From the cell containing the given text, extract its center point as [x, y] coordinate. 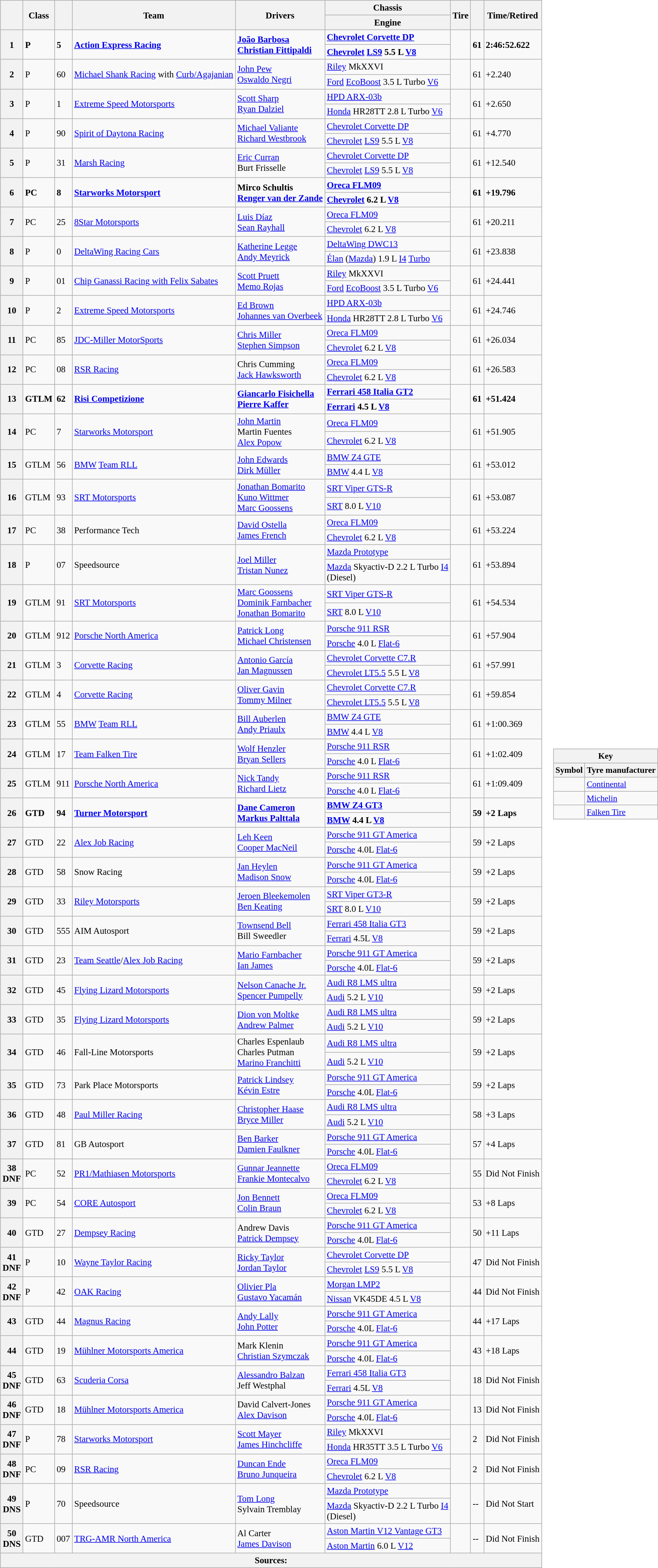
Marsh Racing [154, 163]
+53.894 [513, 565]
Ferrari 458 Italia GT2 [387, 392]
Leh Keen Cooper MacNeil [280, 842]
73 [64, 1085]
63 [64, 1380]
36 [12, 1114]
28 [12, 872]
2:46:52.622 [513, 45]
+4.770 [513, 134]
Dane Cameron Markus Palttala [280, 813]
Alex Job Racing [154, 842]
Key [606, 756]
49DNS [12, 1504]
Scott Mayer James Hinchcliffe [280, 1439]
21 [12, 665]
+20.211 [513, 221]
Ben Barker Damien Faulkner [280, 1144]
John Martin Martin Fuentes Alex Popow [280, 432]
41DNF [12, 1262]
07 [64, 565]
+4 Laps [513, 1144]
Ferrari 4.5 L V8 [387, 406]
+26.583 [513, 369]
60 [64, 74]
42DNF [12, 1292]
16 [12, 497]
39 [12, 1203]
Dempsey Racing [154, 1232]
Risi Competizione [154, 399]
Charles Espenlaub Charles Putman Marino Franchitti [280, 1052]
DeltaWing Racing Cars [154, 251]
91 [64, 603]
Jon Bennett Colin Braun [280, 1203]
Paul Miller Racing [154, 1114]
Engine [387, 23]
62 [64, 399]
John Edwards Dirk Müller [280, 464]
+53.087 [513, 497]
Morgan LMP2 [387, 1284]
555 [64, 931]
+3 Laps [513, 1114]
Oliver Gavin Tommy Milner [280, 694]
38DNF [12, 1173]
37 [12, 1144]
Andy Lally John Potter [280, 1321]
0 [64, 251]
007 [64, 1539]
Michael Shank Racing with Curb/Agajanian [154, 74]
Team [154, 15]
+8 Laps [513, 1203]
+51.424 [513, 399]
93 [64, 497]
911 [64, 783]
Chris Cumming Jack Hawksworth [280, 369]
50DNS [12, 1539]
52 [64, 1173]
Mark Klenin Christian Szymczak [280, 1351]
Time/Retired [513, 15]
Class [39, 15]
John Pew Oswaldo Negri [280, 74]
Chassis [387, 8]
Christopher Haase Bryce Miller [280, 1114]
Jan Heylen Madison Snow [280, 872]
Honda HR35TT 3.5 L Turbo V6 [387, 1447]
48DNF [12, 1469]
Tom Long Sylvain Tremblay [280, 1504]
54 [64, 1203]
Chip Ganassi Racing with Felix Sabates [154, 281]
Nelson Canache Jr. Spencer Pumpelly [280, 990]
David Calvert-Jones Alex Davison [280, 1410]
+26.034 [513, 340]
Gunnar Jeannette Frankie Montecalvo [280, 1173]
João Barbosa Christian Fittipaldi [280, 45]
Snow Racing [154, 872]
+53.224 [513, 530]
+2.650 [513, 104]
Dion von Moltke Andrew Palmer [280, 1019]
+1:09.409 [513, 783]
Luis Díaz Sean Rayhall [280, 221]
+23.838 [513, 251]
Nick Tandy Richard Lietz [280, 783]
+12.540 [513, 163]
90 [64, 134]
26 [12, 813]
Symbol [569, 770]
JDC-Miller MotorSports [154, 340]
TRG-AMR North America [154, 1539]
OAK Racing [154, 1292]
47 [477, 1262]
53 [477, 1203]
81 [64, 1144]
Duncan Ende Bruno Junqueira [280, 1469]
30 [12, 931]
Riley Motorsports [154, 902]
+11 Laps [513, 1232]
42 [64, 1292]
46 [64, 1052]
Team Seattle/Alex Job Racing [154, 961]
Wolf Henzler Bryan Sellers [280, 754]
+19.796 [513, 192]
29 [12, 902]
Wayne Taylor Racing [154, 1262]
Élan (Mazda) 1.9 L I4 Turbo [387, 259]
57 [477, 1144]
14 [12, 432]
DeltaWing DWC13 [387, 244]
Drivers [280, 15]
Michael Valiante Richard Westbrook [280, 134]
+24.441 [513, 281]
Scott Pruett Memo Rojas [280, 281]
01 [64, 281]
38 [64, 530]
Team Falken Tire [154, 754]
94 [64, 813]
+18 Laps [513, 1351]
09 [64, 1469]
+57.904 [513, 635]
47DNF [12, 1439]
85 [64, 340]
Ed Brown Johannes van Overbeek [280, 310]
912 [64, 635]
AIM Autosport [154, 931]
Turner Motorsport [154, 813]
Tyre manufacturer [621, 770]
11 [12, 340]
45DNF [12, 1380]
+2.240 [513, 74]
Nissan VK45DE 4.5 L V8 [387, 1299]
56 [64, 464]
8Star Motorsports [154, 221]
+53.012 [513, 464]
Joel Miller Tristan Nunez [280, 565]
48 [64, 1114]
Antonio García Jan Magnussen [280, 665]
+1:02.409 [513, 754]
David Ostella James French [280, 530]
Chris Miller Stephen Simpson [280, 340]
Al Carter James Davison [280, 1539]
Michelin [621, 798]
Bill Auberlen Andy Priaulx [280, 724]
BMW Z4 GT3 [387, 805]
Aston Martin V12 Vantage GT3 [387, 1531]
Magnus Racing [154, 1321]
+59.854 [513, 694]
50 [477, 1232]
Park Place Motorsports [154, 1085]
GB Autosport [154, 1144]
46DNF [12, 1410]
24 [12, 754]
Katherine Legge Andy Meyrick [280, 251]
78 [64, 1439]
Marc Goossens Dominik Farnbacher Jonathan Bomarito [280, 603]
Did Not Start [513, 1504]
45 [64, 990]
15 [12, 464]
+57.991 [513, 665]
Scott Sharp Ryan Dalziel [280, 104]
Tire [461, 15]
Mario Farnbacher Ian James [280, 961]
Performance Tech [154, 530]
Mirco Schultis Renger van der Zande [280, 192]
70 [64, 1504]
Andrew Davis Patrick Dempsey [280, 1232]
Action Express Racing [154, 45]
Patrick Long Michael Christensen [280, 635]
34 [12, 1052]
12 [12, 369]
+1:00.369 [513, 724]
Giancarlo Fisichella Pierre Kaffer [280, 399]
SRT Viper GT3-R [387, 894]
Olivier Pla Gustavo Yacamán [280, 1292]
Aston Martin 6.0 L V12 [387, 1546]
Continental [621, 784]
Scuderia Corsa [154, 1380]
20 [12, 635]
PR1/Mathiasen Motorsports [154, 1173]
Eric Curran Burt Frisselle [280, 163]
Jeroen Bleekemolen Ben Keating [280, 902]
32 [12, 990]
Spirit of Daytona Racing [154, 134]
Jonathan Bomarito Kuno Wittmer Marc Goossens [280, 497]
+17 Laps [513, 1321]
+51.905 [513, 432]
Patrick Lindsey Kévin Estre [280, 1085]
Fall-Line Motorsports [154, 1052]
Alessandro Balzan Jeff Westphal [280, 1380]
6 [12, 192]
08 [64, 369]
Sources: [271, 1561]
+54.534 [513, 603]
Falken Tire [621, 812]
Townsend Bell Bill Sweedler [280, 931]
CORE Autosport [154, 1203]
+24.746 [513, 310]
9 [12, 281]
40 [12, 1232]
Ricky Taylor Jordan Taylor [280, 1262]
